Pinpoint the cell where the given text exists, returning its [X, Y] midpoint coordinate. 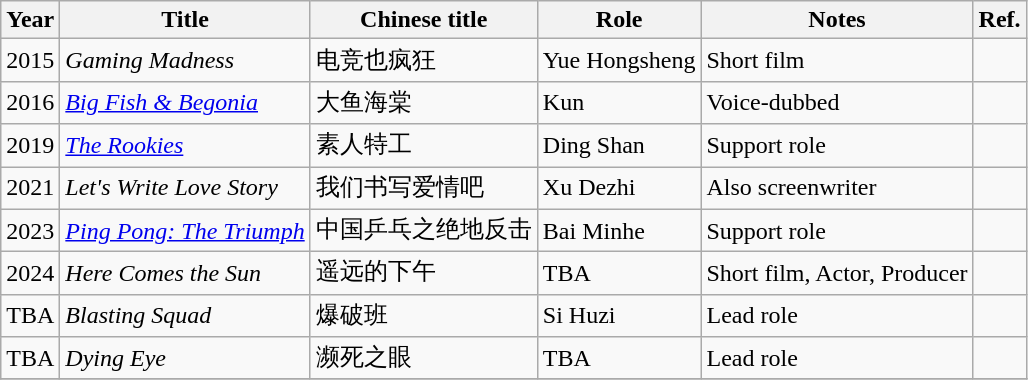
Short film, Actor, Producer [837, 274]
濒死之眼 [424, 358]
爆破班 [424, 316]
Kun [619, 102]
2019 [30, 146]
Ping Pong: The Triumph [185, 230]
Voice-dubbed [837, 102]
2016 [30, 102]
Yue Hongsheng [619, 60]
遥远的下午 [424, 274]
Ding Shan [619, 146]
Dying Eye [185, 358]
Short film [837, 60]
2024 [30, 274]
Xu Dezhi [619, 188]
大鱼海棠 [424, 102]
中国乒乓之绝地反击 [424, 230]
电竞也疯狂 [424, 60]
Title [185, 20]
2023 [30, 230]
Let's Write Love Story [185, 188]
素人特工 [424, 146]
Bai Minhe [619, 230]
Chinese title [424, 20]
Big Fish & Begonia [185, 102]
2015 [30, 60]
Gaming Madness [185, 60]
Role [619, 20]
Notes [837, 20]
The Rookies [185, 146]
Also screenwriter [837, 188]
Ref. [1000, 20]
2021 [30, 188]
Si Huzi [619, 316]
Blasting Squad [185, 316]
Here Comes the Sun [185, 274]
我们书写爱情吧 [424, 188]
Year [30, 20]
